Detect which cell encompasses the target text, then output its [x, y] center coordinate. 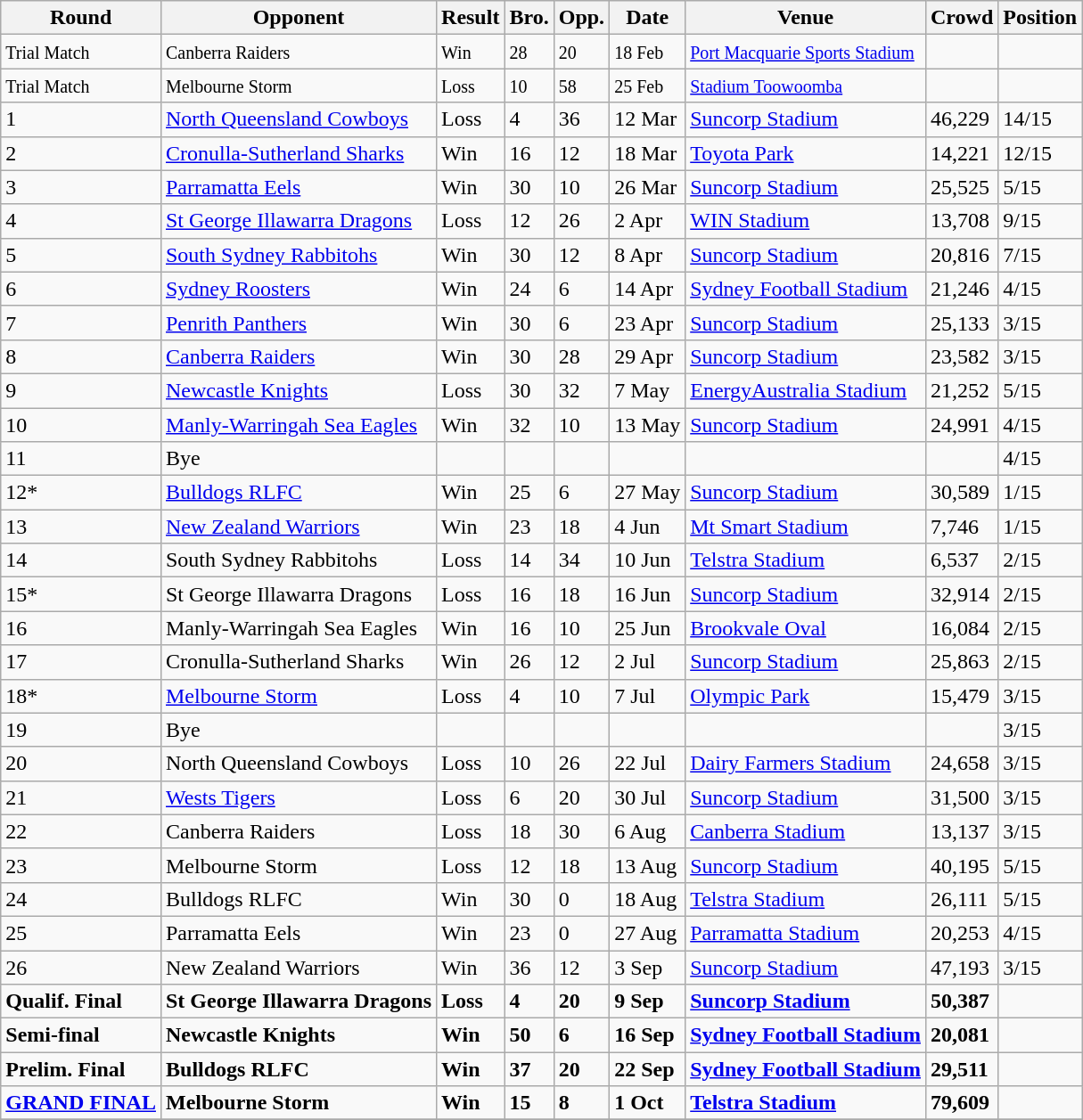
Result [471, 18]
13,137 [961, 831]
Brookvale Oval [806, 628]
7 May [647, 390]
2 [81, 153]
14 Apr [647, 289]
40,195 [961, 865]
19 [81, 730]
16,084 [961, 628]
Parramatta Stadium [806, 933]
Sydney Roosters [298, 289]
32,914 [961, 594]
17 [81, 662]
GRAND FINAL [81, 1103]
24,991 [961, 425]
7 Jul [647, 696]
15* [81, 594]
Qualif. Final [81, 1001]
Opp. [581, 18]
12/15 [1040, 153]
Opponent [298, 18]
20,253 [961, 933]
25,133 [961, 323]
Venue [806, 18]
30,589 [961, 493]
18 Aug [647, 899]
25,525 [961, 187]
14,221 [961, 153]
Dairy Farmers Stadium [806, 764]
2 Apr [647, 221]
9/15 [1040, 221]
23 Apr [647, 323]
29,511 [961, 1069]
Toyota Park [806, 153]
6,537 [961, 560]
58 [581, 86]
13 May [647, 425]
9 [81, 390]
46,229 [961, 119]
EnergyAustralia Stadium [806, 390]
7 [81, 323]
16 Sep [647, 1035]
Date [647, 18]
6 Aug [647, 831]
7/15 [1040, 255]
20,081 [961, 1035]
50,387 [961, 1001]
25,863 [961, 662]
27 May [647, 493]
4 Jun [647, 527]
21,246 [961, 289]
24,658 [961, 764]
Port Macquarie Sports Stadium [806, 52]
13 [81, 527]
Prelim. Final [81, 1069]
22 Sep [647, 1069]
10 Jun [647, 560]
15,479 [961, 696]
13 Aug [647, 865]
22 [81, 831]
50 [529, 1035]
29 Apr [647, 356]
Semi-final [81, 1035]
37 [529, 1069]
18 Mar [647, 153]
Olympic Park [806, 696]
12 Mar [647, 119]
1 [81, 119]
9 Sep [647, 1001]
Crowd [961, 18]
22 Jul [647, 764]
Stadium Toowoomba [806, 86]
11 [81, 459]
WIN Stadium [806, 221]
3 Sep [647, 967]
7,746 [961, 527]
Bro. [529, 18]
20,816 [961, 255]
14/15 [1040, 119]
16 Jun [647, 594]
8 Apr [647, 255]
Mt Smart Stadium [806, 527]
27 Aug [647, 933]
1 Oct [647, 1103]
13,708 [961, 221]
15 [529, 1103]
25 Feb [647, 86]
3 [81, 187]
25 Jun [647, 628]
18 Feb [647, 52]
79,609 [961, 1103]
34 [581, 560]
Wests Tigers [298, 797]
Canberra Stadium [806, 831]
47,193 [961, 967]
18* [81, 696]
31,500 [961, 797]
2 Jul [647, 662]
26 Mar [647, 187]
Penrith Panthers [298, 323]
30 Jul [647, 797]
12* [81, 493]
Round [81, 18]
5 [81, 255]
23,582 [961, 356]
21,252 [961, 390]
Position [1040, 18]
26,111 [961, 899]
21 [81, 797]
